Detect which cell encompasses the target text, then output its (x, y) center coordinate. 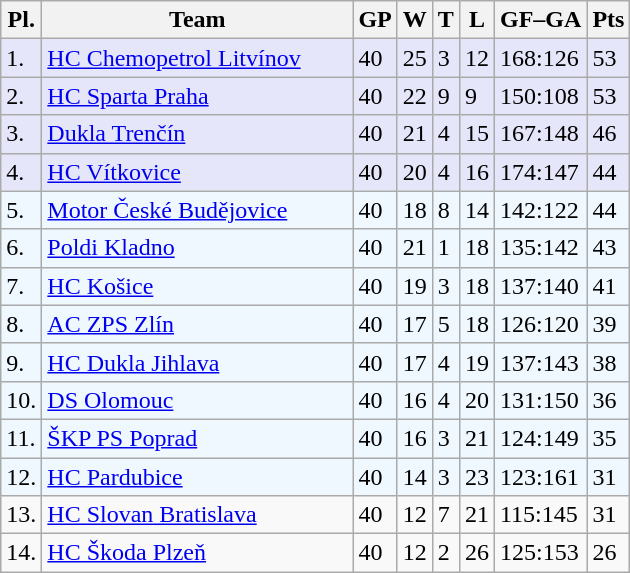
DS Olomouc (198, 400)
Pl. (22, 20)
HC Sparta Praha (198, 96)
174:147 (540, 172)
167:148 (540, 134)
22 (414, 96)
Poldi Kladno (198, 248)
43 (608, 248)
13. (22, 515)
168:126 (540, 58)
10. (22, 400)
Motor České Budějovice (198, 210)
115:145 (540, 515)
L (476, 20)
36 (608, 400)
124:149 (540, 438)
AC ZPS Zlín (198, 324)
35 (608, 438)
5 (446, 324)
7. (22, 286)
Dukla Trenčín (198, 134)
137:143 (540, 362)
HC Vítkovice (198, 172)
2. (22, 96)
6. (22, 248)
T (446, 20)
GF–GA (540, 20)
4. (22, 172)
142:122 (540, 210)
HC Pardubice (198, 477)
GP (375, 20)
1. (22, 58)
ŠKP PS Poprad (198, 438)
HC Slovan Bratislava (198, 515)
131:150 (540, 400)
3. (22, 134)
HC Dukla Jihlava (198, 362)
137:140 (540, 286)
123:161 (540, 477)
135:142 (540, 248)
2 (446, 553)
8. (22, 324)
HC Škoda Plzeň (198, 553)
125:153 (540, 553)
14. (22, 553)
8 (446, 210)
Team (198, 20)
HC Chemopetrol Litvínov (198, 58)
150:108 (540, 96)
41 (608, 286)
9. (22, 362)
5. (22, 210)
15 (476, 134)
23 (476, 477)
38 (608, 362)
12. (22, 477)
46 (608, 134)
W (414, 20)
25 (414, 58)
Pts (608, 20)
126:120 (540, 324)
39 (608, 324)
7 (446, 515)
1 (446, 248)
11. (22, 438)
HC Košice (198, 286)
